From the cell containing the given text, extract its center point as (x, y) coordinate. 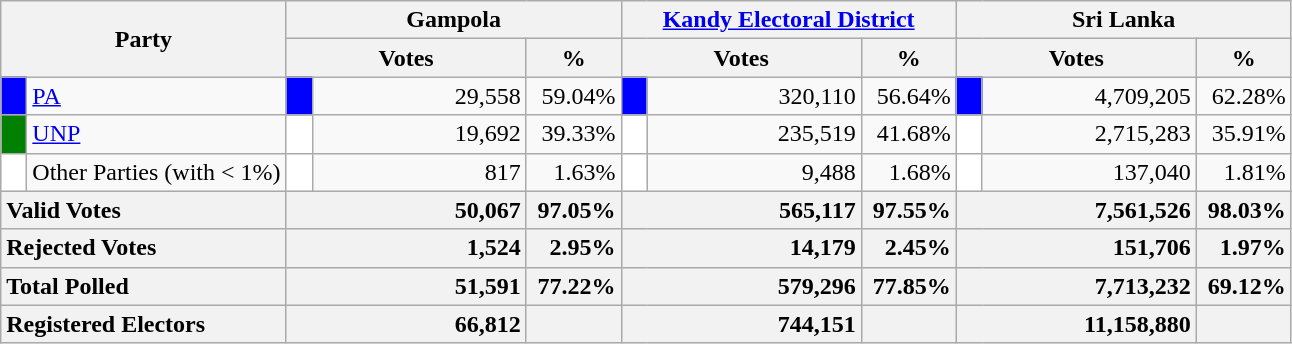
51,591 (406, 286)
19,692 (419, 134)
Kandy Electoral District (788, 20)
Party (144, 39)
151,706 (1076, 248)
1.81% (1244, 172)
320,110 (754, 96)
50,067 (406, 210)
7,713,232 (1076, 286)
579,296 (741, 286)
11,158,880 (1076, 324)
77.85% (908, 286)
77.22% (574, 286)
1.97% (1244, 248)
UNP (156, 134)
Gampola (454, 20)
56.64% (908, 96)
Sri Lanka (1124, 20)
PA (156, 96)
1.63% (574, 172)
66,812 (406, 324)
14,179 (741, 248)
235,519 (754, 134)
69.12% (1244, 286)
Total Polled (144, 286)
1,524 (406, 248)
1.68% (908, 172)
Registered Electors (144, 324)
Other Parties (with < 1%) (156, 172)
2.95% (574, 248)
2,715,283 (1089, 134)
7,561,526 (1076, 210)
62.28% (1244, 96)
29,558 (419, 96)
2.45% (908, 248)
817 (419, 172)
39.33% (574, 134)
97.55% (908, 210)
744,151 (741, 324)
137,040 (1089, 172)
35.91% (1244, 134)
565,117 (741, 210)
41.68% (908, 134)
Valid Votes (144, 210)
Rejected Votes (144, 248)
97.05% (574, 210)
98.03% (1244, 210)
59.04% (574, 96)
9,488 (754, 172)
4,709,205 (1089, 96)
